Pinpoint the cell where the given text exists, returning its (X, Y) midpoint coordinate. 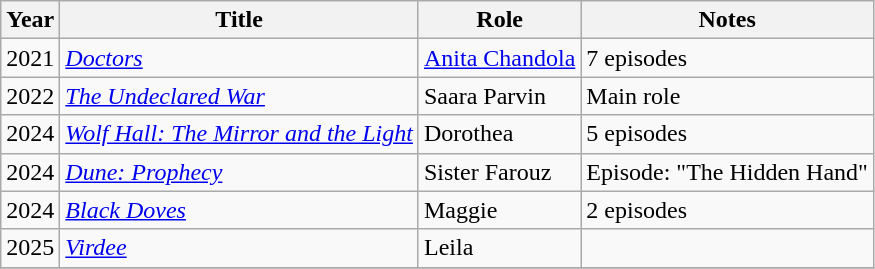
2022 (30, 96)
Notes (728, 20)
2 episodes (728, 210)
Leila (499, 248)
Title (240, 20)
Anita Chandola (499, 58)
2021 (30, 58)
Role (499, 20)
7 episodes (728, 58)
Black Doves (240, 210)
Main role (728, 96)
Dorothea (499, 134)
2025 (30, 248)
Sister Farouz (499, 172)
5 episodes (728, 134)
Dune: Prophecy (240, 172)
Wolf Hall: The Mirror and the Light (240, 134)
Maggie (499, 210)
The Undeclared War (240, 96)
Doctors (240, 58)
Virdee (240, 248)
Year (30, 20)
Saara Parvin (499, 96)
Episode: "The Hidden Hand" (728, 172)
